Return [X, Y] of the center of cell containing provided text 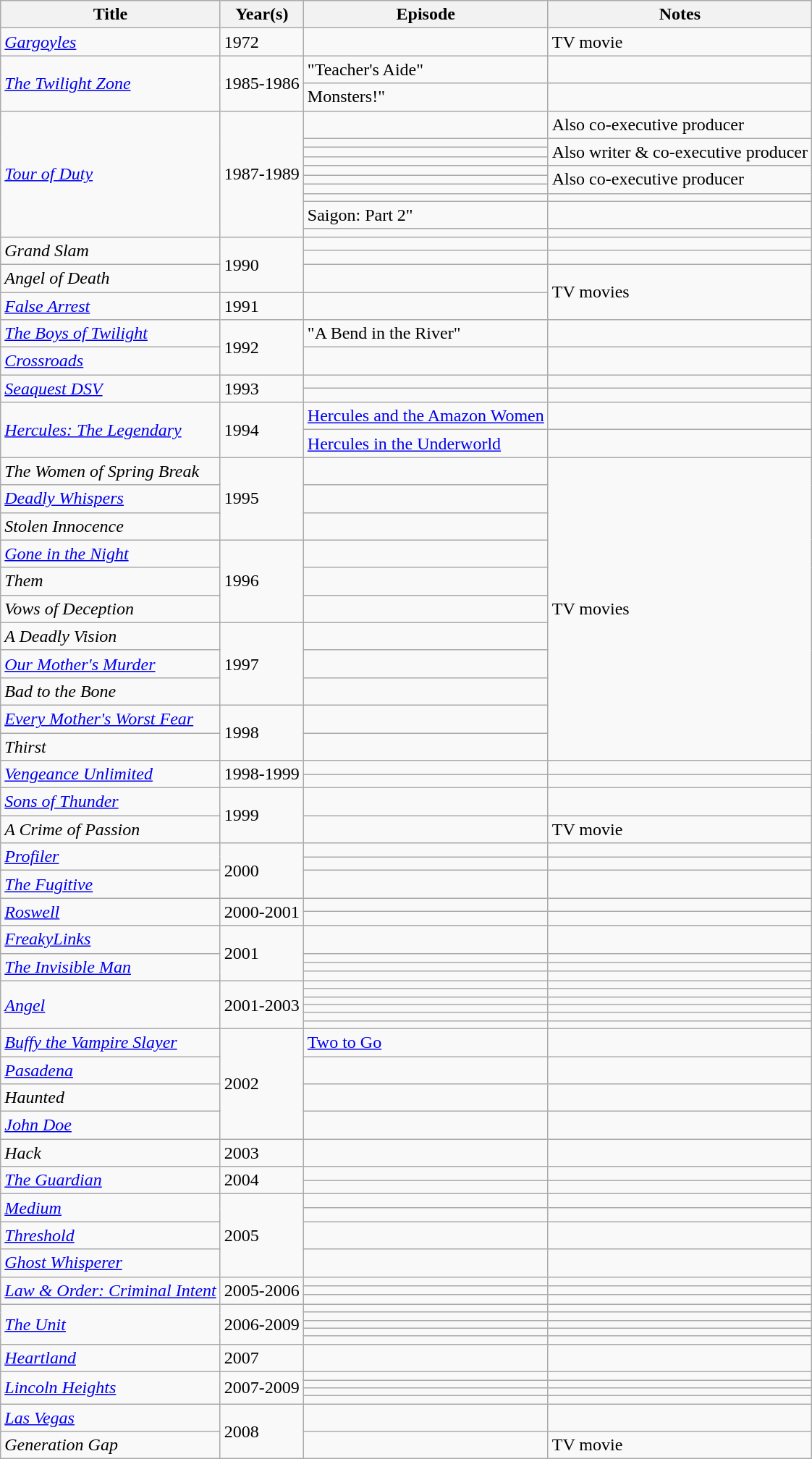
"Teacher's Aide" [426, 69]
1994 [262, 430]
Saigon: Part 2" [426, 215]
1992 [262, 347]
1997 [262, 664]
2000-2001 [262, 912]
2008 [262, 1431]
John Doe [111, 1125]
Threshold [111, 1235]
Sons of Thunder [111, 802]
Hercules and the Amazon Women [426, 416]
The Women of Spring Break [111, 471]
Monsters!" [426, 97]
2003 [262, 1153]
1999 [262, 816]
1991 [262, 306]
False Arrest [111, 306]
Generation Gap [111, 1445]
The Unit [111, 1324]
Notes [680, 14]
Two to Go [426, 1042]
1985-1986 [262, 83]
Buffy the Vampire Slayer [111, 1042]
1987-1989 [262, 174]
1998 [262, 732]
Angel [111, 1005]
Hercules: The Legendary [111, 430]
2005-2006 [262, 1290]
The Twilight Zone [111, 83]
1995 [262, 499]
1972 [262, 42]
Episode [426, 14]
Profiler [111, 857]
Pasadena [111, 1070]
2002 [262, 1083]
Vengeance Unlimited [111, 774]
2005 [262, 1235]
Gargoyles [111, 42]
Medium [111, 1208]
The Guardian [111, 1180]
2007-2009 [262, 1387]
"A Bend in the River" [426, 334]
Every Mother's Worst Fear [111, 719]
The Fugitive [111, 884]
Tour of Duty [111, 174]
Thirst [111, 746]
Gone in the Night [111, 554]
FreakyLinks [111, 939]
2000 [262, 871]
2001 [262, 953]
Bad to the Bone [111, 691]
Roswell [111, 912]
Angel of Death [111, 278]
Deadly Whispers [111, 499]
Hercules in the Underworld [426, 444]
Title [111, 14]
Hack [111, 1153]
2001-2003 [262, 1005]
A Deadly Vision [111, 636]
Seaquest DSV [111, 389]
1993 [262, 389]
1996 [262, 581]
Stolen Innocence [111, 526]
Law & Order: Criminal Intent [111, 1290]
1998-1999 [262, 774]
Crossroads [111, 361]
Las Vegas [111, 1418]
Haunted [111, 1098]
2006-2009 [262, 1324]
The Boys of Twilight [111, 334]
Heartland [111, 1358]
Vows of Deception [111, 609]
Our Mother's Murder [111, 664]
A Crime of Passion [111, 829]
2007 [262, 1358]
Ghost Whisperer [111, 1263]
Grand Slam [111, 250]
Them [111, 581]
1990 [262, 264]
2004 [262, 1180]
Lincoln Heights [111, 1387]
The Invisible Man [111, 967]
Year(s) [262, 14]
Also writer & co-executive producer [680, 152]
